Return [X, Y] of the center of cell containing provided text 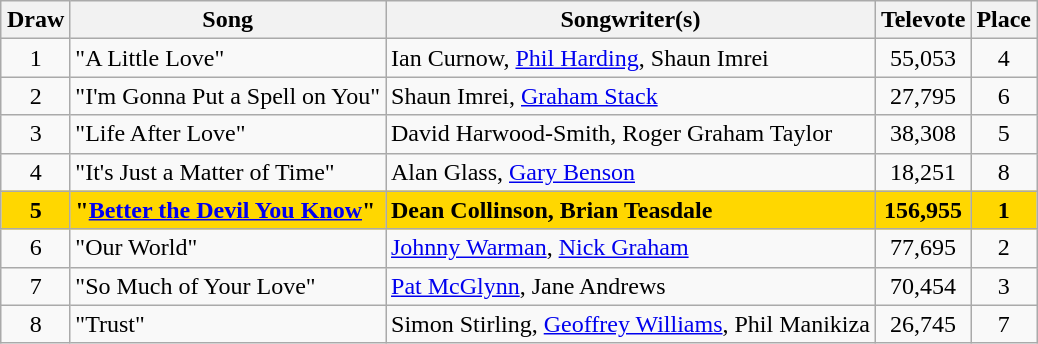
Televote [922, 20]
"Better the Devil You Know" [228, 210]
27,795 [922, 96]
Pat McGlynn, Jane Andrews [631, 286]
156,955 [922, 210]
"I'm Gonna Put a Spell on You" [228, 96]
"It's Just a Matter of Time" [228, 172]
Place [1004, 20]
70,454 [922, 286]
Alan Glass, Gary Benson [631, 172]
Draw [35, 20]
Dean Collinson, Brian Teasdale [631, 210]
David Harwood-Smith, Roger Graham Taylor [631, 134]
"Life After Love" [228, 134]
77,695 [922, 248]
26,745 [922, 324]
Ian Curnow, Phil Harding, Shaun Imrei [631, 58]
"Our World" [228, 248]
55,053 [922, 58]
18,251 [922, 172]
Simon Stirling, Geoffrey Williams, Phil Manikiza [631, 324]
"A Little Love" [228, 58]
38,308 [922, 134]
"Trust" [228, 324]
Johnny Warman, Nick Graham [631, 248]
Shaun Imrei, Graham Stack [631, 96]
"So Much of Your Love" [228, 286]
Songwriter(s) [631, 20]
Song [228, 20]
